Return [x, y] of the center of cell containing provided text 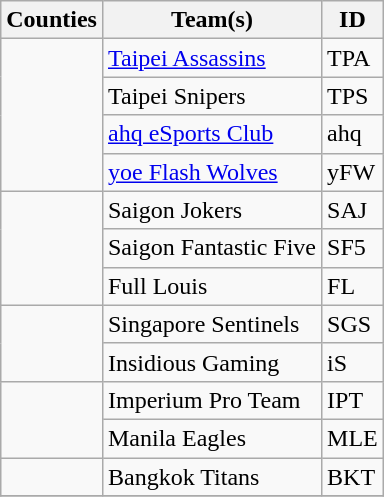
IPT [353, 400]
Imperium Pro Team [212, 400]
Saigon Fantastic Five [212, 248]
ahq [353, 134]
TPS [353, 96]
Manila Eagles [212, 438]
Full Louis [212, 286]
Taipei Snipers [212, 96]
BKT [353, 477]
Taipei Assassins [212, 58]
Insidious Gaming [212, 362]
ID [353, 20]
Saigon Jokers [212, 210]
TPA [353, 58]
yoe Flash Wolves [212, 172]
yFW [353, 172]
Team(s) [212, 20]
Counties [52, 20]
Singapore Sentinels [212, 324]
Bangkok Titans [212, 477]
MLE [353, 438]
ahq eSports Club [212, 134]
SAJ [353, 210]
FL [353, 286]
SGS [353, 324]
SF5 [353, 248]
iS [353, 362]
